Scan for the cell matching the given text and deliver its (X, Y) coordinate at center. 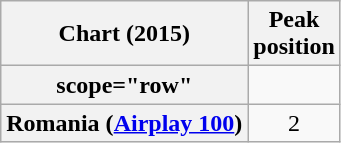
Romania (Airplay 100) (124, 123)
2 (294, 123)
scope="row" (124, 85)
Peakposition (294, 34)
Chart (2015) (124, 34)
